From the cell containing the given text, extract its center point as [x, y] coordinate. 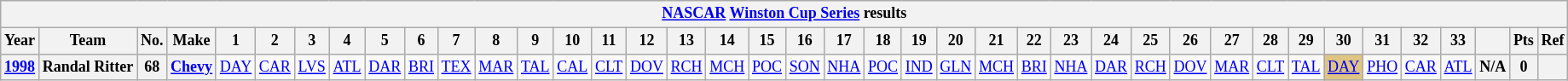
2 [275, 41]
N/A [1493, 67]
10 [573, 41]
3 [312, 41]
Team [87, 41]
Pts [1525, 41]
LVS [312, 67]
68 [152, 67]
30 [1344, 41]
25 [1150, 41]
19 [919, 41]
Ref [1553, 41]
24 [1112, 41]
Year [20, 41]
6 [421, 41]
4 [347, 41]
1998 [20, 67]
14 [727, 41]
26 [1190, 41]
31 [1383, 41]
21 [997, 41]
PHO [1383, 67]
7 [456, 41]
NASCAR Winston Cup Series results [784, 14]
29 [1306, 41]
23 [1071, 41]
12 [647, 41]
17 [844, 41]
16 [805, 41]
5 [385, 41]
SON [805, 67]
20 [956, 41]
IND [919, 67]
32 [1420, 41]
9 [535, 41]
33 [1458, 41]
11 [609, 41]
TEX [456, 67]
27 [1232, 41]
GLN [956, 67]
CAL [573, 67]
Randal Ritter [87, 67]
13 [686, 41]
18 [883, 41]
Make [192, 41]
Chevy [192, 67]
22 [1033, 41]
8 [496, 41]
0 [1525, 67]
No. [152, 41]
28 [1270, 41]
1 [235, 41]
15 [767, 41]
